Provide the (x, y) coordinate of the cell's center where the given text is located.  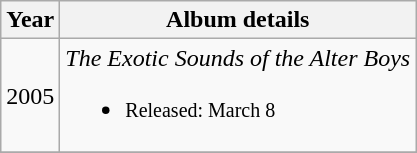
Album details (238, 20)
2005 (30, 96)
The Exotic Sounds of the Alter BoysReleased: March 8 (238, 96)
Year (30, 20)
